Identify which cell holds the provided text, then report its (x, y) central coordinate. 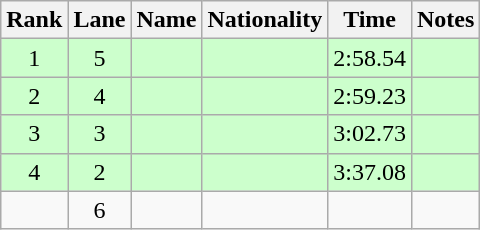
Nationality (265, 20)
Name (166, 20)
Notes (445, 20)
Time (370, 20)
6 (100, 210)
2:58.54 (370, 58)
Lane (100, 20)
3:02.73 (370, 134)
5 (100, 58)
1 (34, 58)
Rank (34, 20)
2:59.23 (370, 96)
3:37.08 (370, 172)
